Output the (x, y) coordinate of the center of the cell containing the given text.  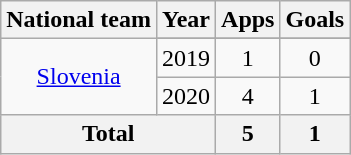
0 (315, 58)
National team (79, 20)
Year (186, 20)
2019 (186, 58)
Goals (315, 20)
5 (248, 134)
Total (108, 134)
4 (248, 96)
Apps (248, 20)
2020 (186, 96)
Slovenia (79, 77)
